Determine the (X, Y) coordinate at the center of the cell enclosing the given text.  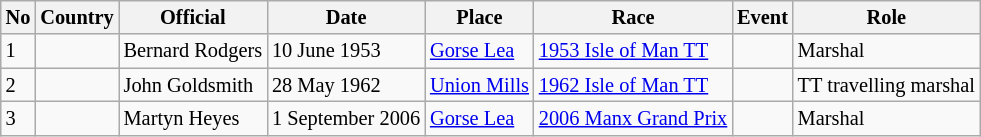
1962 Isle of Man TT (633, 85)
TT travelling marshal (886, 85)
10 June 1953 (346, 51)
Date (346, 17)
1953 Isle of Man TT (633, 51)
1 September 2006 (346, 118)
Union Mills (480, 85)
Race (633, 17)
1 (18, 51)
Martyn Heyes (193, 118)
Role (886, 17)
Bernard Rodgers (193, 51)
2006 Manx Grand Prix (633, 118)
28 May 1962 (346, 85)
2 (18, 85)
John Goldsmith (193, 85)
Official (193, 17)
Place (480, 17)
Country (76, 17)
Event (762, 17)
No (18, 17)
3 (18, 118)
